Return (x, y) of the center of cell containing provided text 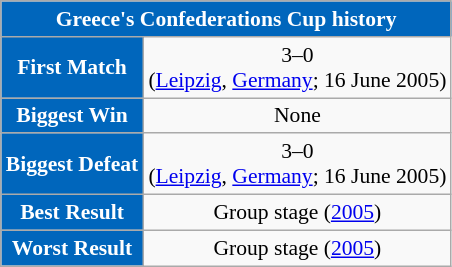
First Match (72, 68)
Biggest Win (72, 116)
Best Result (72, 213)
None (297, 116)
Worst Result (72, 248)
Greece's Confederations Cup history (226, 19)
Biggest Defeat (72, 164)
